Extract the (X, Y) coordinate from the center of the cell holding the provided text.  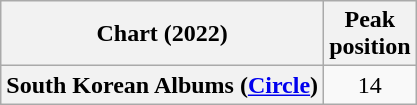
Chart (2022) (162, 34)
South Korean Albums (Circle) (162, 85)
Peakposition (370, 34)
14 (370, 85)
